Find where the given text appears and provide that cell's center as [X, Y] coordinate. 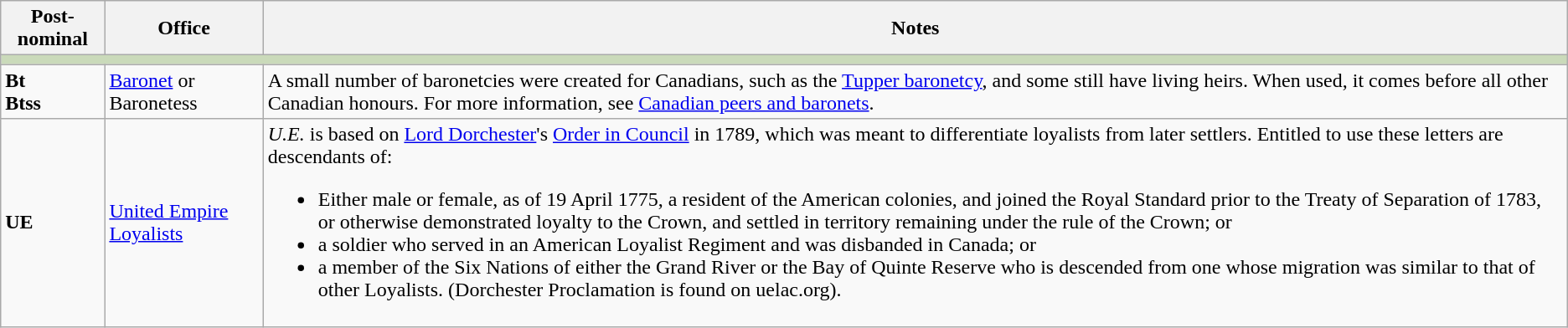
Post-nominal [53, 28]
Baronet or Baronetess [184, 92]
United Empire Loyalists [184, 223]
BtBtss [53, 92]
Office [184, 28]
UE [53, 223]
Notes [915, 28]
